For the text-containing cell, return its midpoint in [x, y] coordinate format. 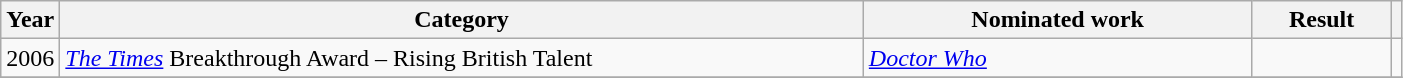
The Times Breakthrough Award – Rising British Talent [462, 58]
Category [462, 20]
2006 [30, 58]
Year [30, 20]
Doctor Who [1058, 58]
Nominated work [1058, 20]
Result [1322, 20]
